Identify which cell holds the provided text, then report its (x, y) central coordinate. 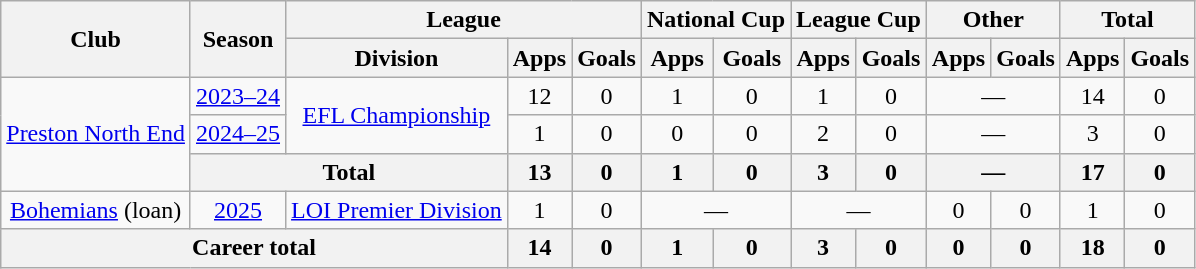
Season (238, 39)
2024–25 (238, 134)
18 (1092, 248)
2023–24 (238, 96)
2 (824, 134)
2025 (238, 210)
Career total (254, 248)
Other (993, 20)
12 (539, 96)
17 (1092, 172)
National Cup (716, 20)
LOI Premier Division (397, 210)
Bohemians (loan) (96, 210)
Preston North End (96, 134)
Division (397, 58)
EFL Championship (397, 115)
13 (539, 172)
Club (96, 39)
League (464, 20)
League Cup (859, 20)
